Determine the (X, Y) coordinate at the center of the cell enclosing the given text.  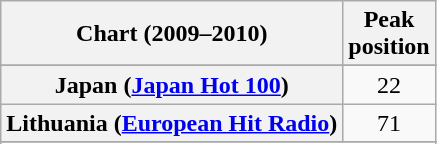
71 (389, 123)
Lithuania (European Hit Radio) (172, 123)
22 (389, 85)
Chart (2009–2010) (172, 34)
Peak position (389, 34)
Japan (Japan Hot 100) (172, 85)
